Identify which cell holds the provided text, then report its (x, y) central coordinate. 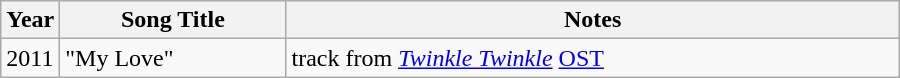
Song Title (173, 20)
Notes (592, 20)
track from Twinkle Twinkle OST (592, 58)
"My Love" (173, 58)
2011 (30, 58)
Year (30, 20)
